Search for the cell housing the specified text and yield its [X, Y] center coordinate. 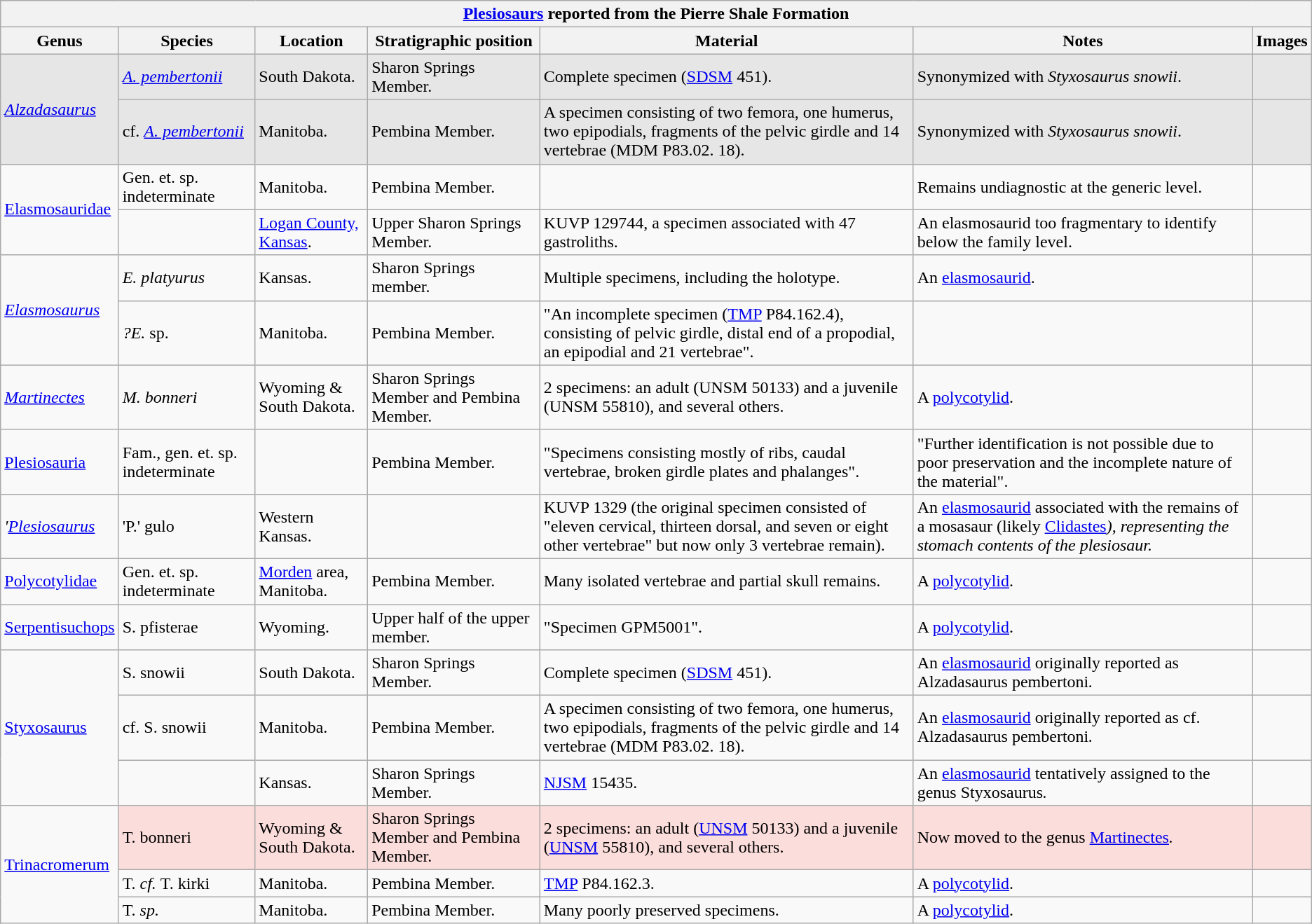
Trinacromerum [60, 864]
Sharon Springs member. [454, 277]
NJSM 15435. [726, 783]
Species [186, 41]
Many isolated vertebrae and partial skull remains. [726, 581]
'P.' gulo [186, 526]
Location [311, 41]
An elasmosaurid too fragmentary to identify below the family level. [1083, 233]
"Specimen GPM5001". [726, 626]
An elasmosaurid originally reported as cf. Alzadasaurus pembertoni. [1083, 728]
Multiple specimens, including the holotype. [726, 277]
Images [1282, 41]
Upper Sharon Springs Member. [454, 233]
An elasmosaurid. [1083, 277]
cf. S. snowii [186, 728]
Many poorly preserved specimens. [726, 910]
cf. A. pembertonii [186, 132]
"Further identification is not possible due to poor preservation and the incomplete nature of the material". [1083, 462]
Polycotylidae [60, 581]
'Plesiosaurus [60, 526]
Western Kansas. [311, 526]
Fam., gen. et. sp. indeterminate [186, 462]
Now moved to the genus Martinectes. [1083, 838]
Alzadasaurus [60, 109]
"An incomplete specimen (TMP P84.162.4), consisting of pelvic girdle, distal end of a propodial, an epipodial and 21 vertebrae". [726, 333]
Plesiosauria [60, 462]
Remains undiagnostic at the generic level. [1083, 186]
Stratigraphic position [454, 41]
TMP P84.162.3. [726, 883]
Material [726, 41]
Elasmosauridae [60, 209]
T. sp. [186, 910]
T. cf. T. kirki [186, 883]
A. pembertonii [186, 77]
Logan County, Kansas. [311, 233]
S. snowii [186, 673]
An elasmosaurid originally reported as Alzadasaurus pembertoni. [1083, 673]
Martinectes [60, 397]
An elasmosaurid associated with the remains of a mosasaur (likely Clidastes), representing the stomach contents of the plesiosaur. [1083, 526]
T. bonneri [186, 838]
?E. sp. [186, 333]
M. bonneri [186, 397]
Serpentisuchops [60, 626]
Wyoming. [311, 626]
Notes [1083, 41]
S. pfisterae [186, 626]
Genus [60, 41]
Elasmosaurus [60, 310]
KUVP 129744, a specimen associated with 47 gastroliths. [726, 233]
An elasmosaurid tentatively assigned to the genus Styxosaurus. [1083, 783]
Morden area, Manitoba. [311, 581]
Plesiosaurs reported from the Pierre Shale Formation [656, 14]
E. platyurus [186, 277]
Upper half of the upper member. [454, 626]
"Specimens consisting mostly of ribs, caudal vertebrae, broken girdle plates and phalanges". [726, 462]
Styxosaurus [60, 728]
